Scan for the cell matching the given text and deliver its [x, y] coordinate at center. 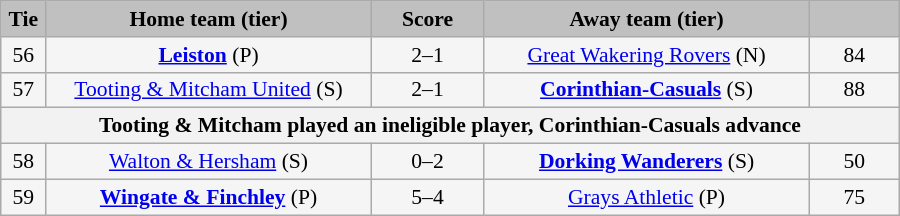
Wingate & Finchley (P) [209, 197]
Grays Athletic (P) [647, 197]
58 [24, 162]
0–2 [427, 162]
5–4 [427, 197]
50 [854, 162]
84 [854, 55]
59 [24, 197]
Tooting & Mitcham played an ineligible player, Corinthian-Casuals advance [450, 126]
Walton & Hersham (S) [209, 162]
88 [854, 90]
56 [24, 55]
57 [24, 90]
Corinthian-Casuals (S) [647, 90]
75 [854, 197]
Tooting & Mitcham United (S) [209, 90]
Dorking Wanderers (S) [647, 162]
Away team (tier) [647, 19]
Leiston (P) [209, 55]
Great Wakering Rovers (N) [647, 55]
Tie [24, 19]
Score [427, 19]
Home team (tier) [209, 19]
